From the cell containing the given text, extract its center point as (x, y) coordinate. 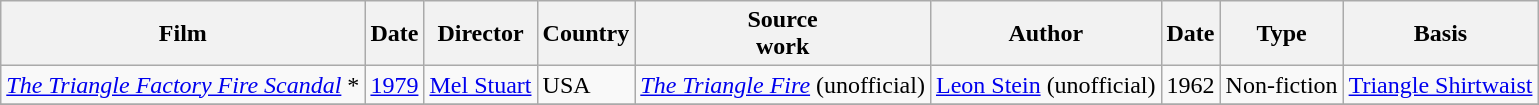
1979 (394, 85)
Non-fiction (1282, 85)
Triangle Shirtwaist (1440, 85)
Country (586, 34)
Sourcework (783, 34)
The Triangle Fire (unofficial) (783, 85)
Basis (1440, 34)
Mel Stuart (480, 85)
Film (183, 34)
USA (586, 85)
Director (480, 34)
Author (1046, 34)
Type (1282, 34)
The Triangle Factory Fire Scandal * (183, 85)
Leon Stein (unofficial) (1046, 85)
1962 (1190, 85)
